Scan for the cell matching the given text and deliver its [X, Y] coordinate at center. 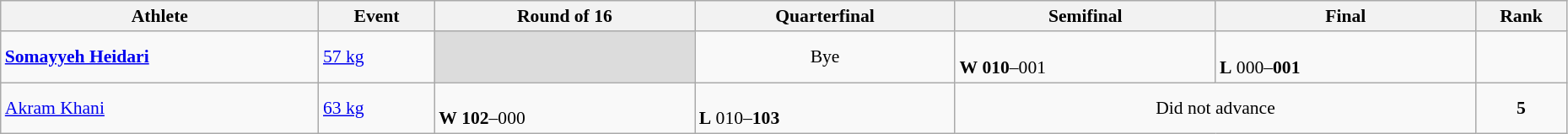
Akram Khani [160, 108]
L 000–001 [1346, 57]
Did not advance [1215, 108]
Round of 16 [565, 16]
Quarterfinal [825, 16]
Rank [1522, 16]
5 [1522, 108]
63 kg [376, 108]
Event [376, 16]
W 102–000 [565, 108]
W 010–001 [1085, 57]
Final [1346, 16]
57 kg [376, 57]
Semifinal [1085, 16]
Bye [825, 57]
L 010–103 [825, 108]
Athlete [160, 16]
Somayyeh Heidari [160, 57]
